Find where the given text appears and provide that cell's center as [X, Y] coordinate. 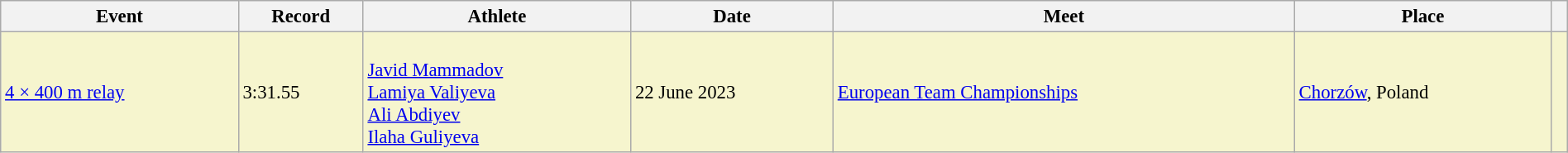
4 × 400 m relay [119, 93]
Athlete [496, 17]
Date [733, 17]
Place [1422, 17]
Event [119, 17]
3:31.55 [301, 93]
Meet [1064, 17]
Chorzów, Poland [1422, 93]
22 June 2023 [733, 93]
Record [301, 17]
Javid MammadovLamiya ValiyevaAli AbdiyevIlaha Guliyeva [496, 93]
European Team Championships [1064, 93]
